Pinpoint the cell where the given text exists, returning its [x, y] midpoint coordinate. 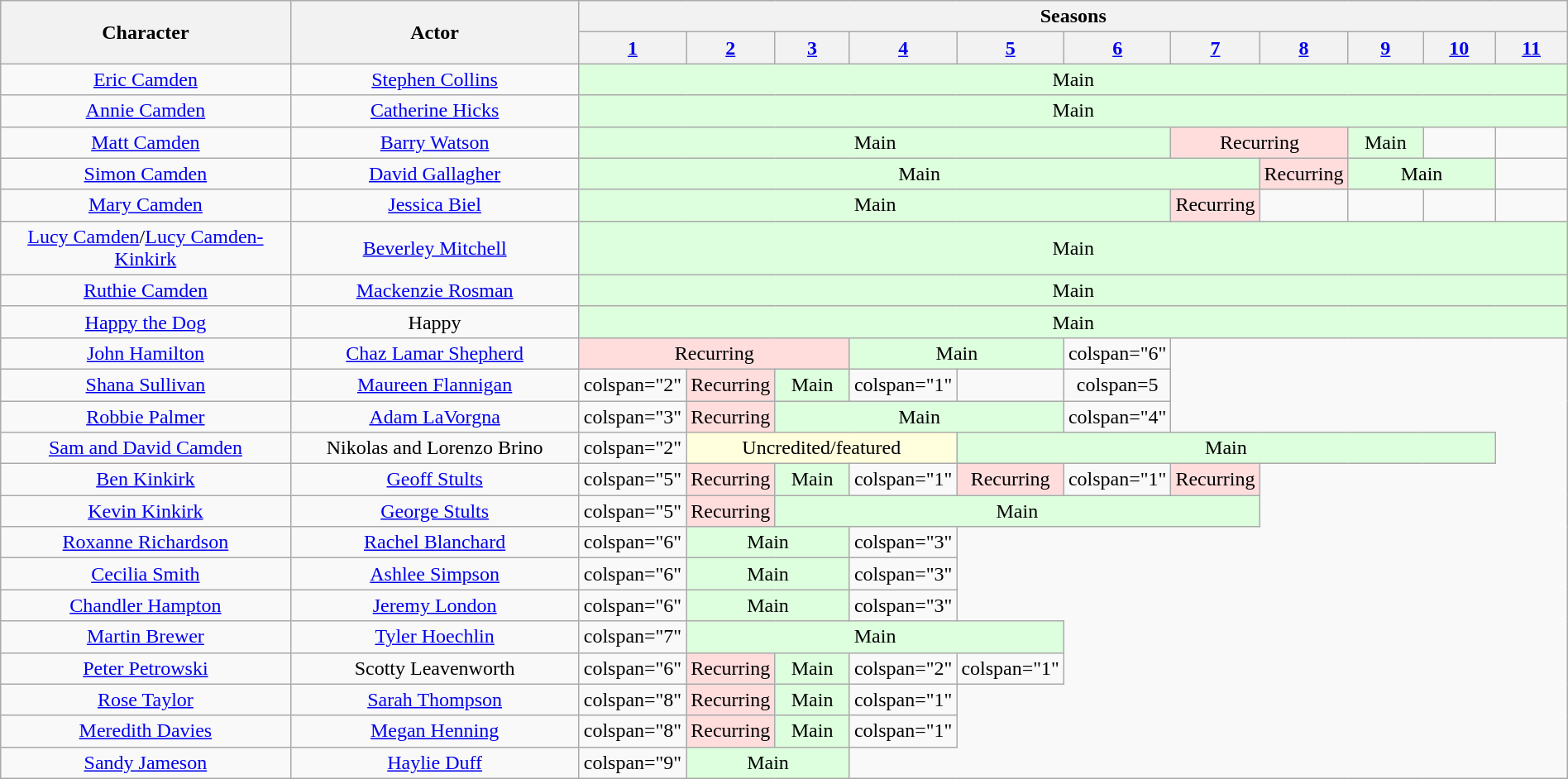
Kevin Kinkirk [146, 511]
Chandler Hampton [146, 605]
Happy the Dog [146, 322]
Geoff Stults [435, 480]
Peter Petrowski [146, 668]
Eric Camden [146, 79]
9 [1386, 48]
Ruthie Camden [146, 290]
Stephen Collins [435, 79]
Happy [435, 322]
colspan="7" [633, 637]
Ben Kinkirk [146, 480]
10 [1459, 48]
Meredith Davies [146, 731]
1 [633, 48]
Character [146, 32]
Maureen Flannigan [435, 385]
8 [1303, 48]
colspan=5 [1117, 385]
colspan="9" [633, 762]
Sarah Thompson [435, 700]
Seasons [1073, 17]
Megan Henning [435, 731]
Haylie Duff [435, 762]
Rachel Blanchard [435, 542]
colspan="4" [1117, 416]
John Hamilton [146, 353]
Scotty Leavenworth [435, 668]
11 [1532, 48]
George Stults [435, 511]
Tyler Hoechlin [435, 637]
Martin Brewer [146, 637]
Sam and David Camden [146, 448]
Robbie Palmer [146, 416]
5 [1011, 48]
Matt Camden [146, 142]
Lucy Camden/Lucy Camden-Kinkirk [146, 248]
2 [731, 48]
Ashlee Simpson [435, 574]
Barry Watson [435, 142]
7 [1216, 48]
Adam LaVorgna [435, 416]
Annie Camden [146, 111]
Mary Camden [146, 205]
Mackenzie Rosman [435, 290]
Simon Camden [146, 174]
Catherine Hicks [435, 111]
Jessica Biel [435, 205]
Rose Taylor [146, 700]
Beverley Mitchell [435, 248]
6 [1117, 48]
Chaz Lamar Shepherd [435, 353]
Jeremy London [435, 605]
4 [903, 48]
Uncredited/featured [822, 448]
Roxanne Richardson [146, 542]
Sandy Jameson [146, 762]
Nikolas and Lorenzo Brino [435, 448]
David Gallagher [435, 174]
Actor [435, 32]
Cecilia Smith [146, 574]
3 [812, 48]
Shana Sullivan [146, 385]
